Provide the [x, y] coordinate of the cell's center where the given text is located.  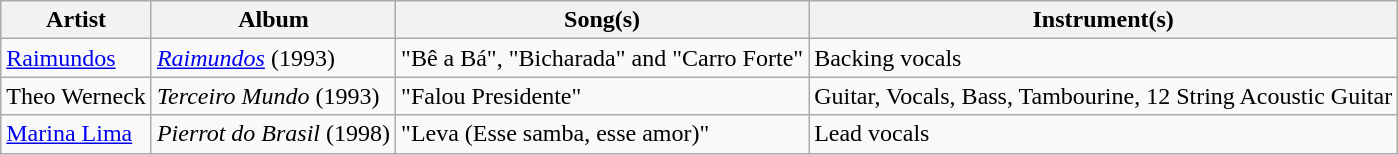
"Leva (Esse samba, esse amor)" [602, 134]
Backing vocals [1104, 58]
Theo Werneck [76, 96]
Album [273, 20]
Guitar, Vocals, Bass, Tambourine, 12 String Acoustic Guitar [1104, 96]
Marina Lima [76, 134]
Terceiro Mundo (1993) [273, 96]
Lead vocals [1104, 134]
Raimundos [76, 58]
Pierrot do Brasil (1998) [273, 134]
"Bê a Bá", "Bicharada" and "Carro Forte" [602, 58]
"Falou Presidente" [602, 96]
Artist [76, 20]
Raimundos (1993) [273, 58]
Instrument(s) [1104, 20]
Song(s) [602, 20]
